Locate the cell with the specified text and output its [x, y] center coordinate. 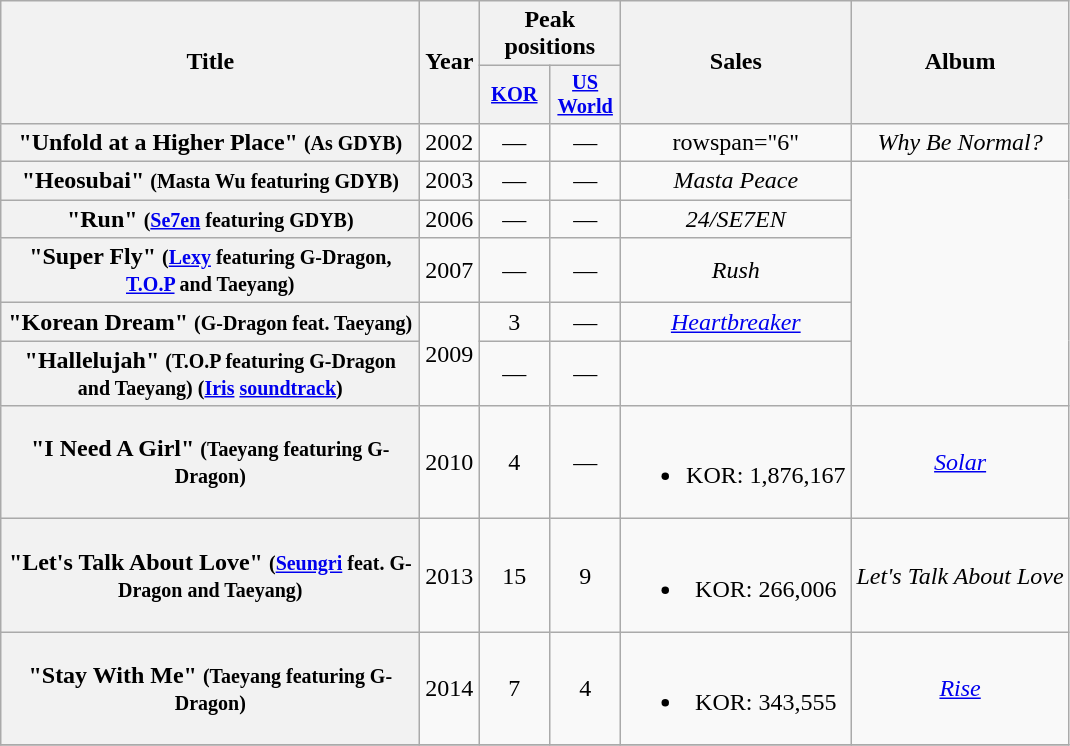
"I Need A Girl" (Taeyang featuring G-Dragon) [210, 462]
"Stay With Me" (Taeyang featuring G-Dragon) [210, 688]
Why Be Normal? [960, 142]
2013 [450, 576]
"Hallelujah" (T.O.P featuring G-Dragon and Taeyang) (Iris soundtrack) [210, 374]
Rush [736, 270]
"Heosubai" (Masta Wu featuring GDYB) [210, 181]
7 [514, 688]
Year [450, 62]
Rise [960, 688]
3 [514, 322]
"Super Fly" (Lexy featuring G-Dragon, T.O.P and Taeyang) [210, 270]
Peak positions [550, 34]
15 [514, 576]
Let's Talk About Love [960, 576]
"Unfold at a Higher Place" (As GDYB) [210, 142]
US World [586, 95]
2006 [450, 219]
Solar [960, 462]
2014 [450, 688]
24/SE7EN [736, 219]
rowspan="6" [736, 142]
KOR: 266,006 [736, 576]
KOR [514, 95]
"Let's Talk About Love" (Seungri feat. G-Dragon and Taeyang) [210, 576]
2003 [450, 181]
2007 [450, 270]
Masta Peace [736, 181]
2009 [450, 354]
9 [586, 576]
Album [960, 62]
Sales [736, 62]
"Korean Dream" (G-Dragon feat. Taeyang) [210, 322]
KOR: 1,876,167 [736, 462]
2010 [450, 462]
"Run" (Se7en featuring GDYB) [210, 219]
KOR: 343,555 [736, 688]
Title [210, 62]
2002 [450, 142]
Heartbreaker [736, 322]
